For the text-containing cell, return its midpoint in [x, y] coordinate format. 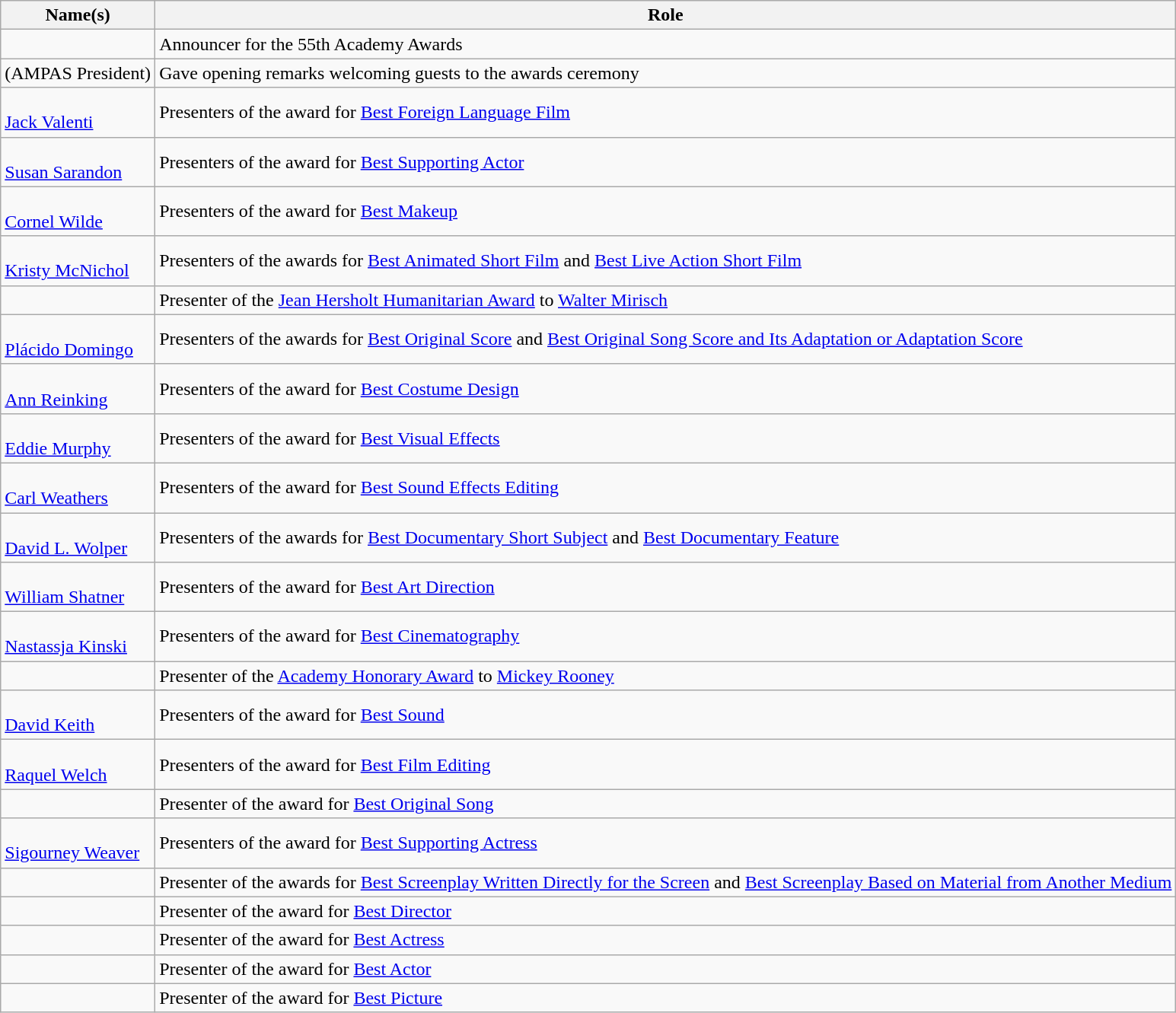
Presenter of the award for Best Director [665, 911]
Carl Weathers [78, 487]
Susan Sarandon [78, 161]
Sigourney Weaver [78, 843]
Gave opening remarks welcoming guests to the awards ceremony [665, 73]
Role [665, 15]
Ann Reinking [78, 388]
Presenters of the awards for Best Animated Short Film and Best Live Action Short Film [665, 260]
Presenters of the award for Best Visual Effects [665, 438]
Presenters of the award for Best Makeup [665, 212]
(AMPAS President) [78, 73]
Presenter of the award for Best Original Song [665, 804]
Nastassja Kinski [78, 636]
Presenters of the award for Best Film Editing [665, 764]
Name(s) [78, 15]
Presenter of the award for Best Actress [665, 940]
Presenters of the award for Best Foreign Language Film [665, 113]
David Keith [78, 715]
Presenter of the award for Best Actor [665, 969]
Presenter of the awards for Best Screenplay Written Directly for the Screen and Best Screenplay Based on Material from Another Medium [665, 882]
David L. Wolper [78, 537]
Presenter of the Jean Hersholt Humanitarian Award to Walter Mirisch [665, 300]
Presenters of the award for Best Supporting Actor [665, 161]
Presenters of the award for Best Art Direction [665, 588]
Presenters of the award for Best Cinematography [665, 636]
Presenters of the award for Best Sound [665, 715]
Kristy McNichol [78, 260]
Presenters of the award for Best Costume Design [665, 388]
Jack Valenti [78, 113]
Plácido Domingo [78, 339]
Presenters of the award for Best Sound Effects Editing [665, 487]
Presenter of the award for Best Picture [665, 998]
Announcer for the 55th Academy Awards [665, 44]
Raquel Welch [78, 764]
William Shatner [78, 588]
Cornel Wilde [78, 212]
Presenters of the awards for Best Documentary Short Subject and Best Documentary Feature [665, 537]
Presenters of the awards for Best Original Score and Best Original Song Score and Its Adaptation or Adaptation Score [665, 339]
Eddie Murphy [78, 438]
Presenter of the Academy Honorary Award to Mickey Rooney [665, 676]
Presenters of the award for Best Supporting Actress [665, 843]
